Extract the (X, Y) coordinate from the center of the cell holding the provided text.  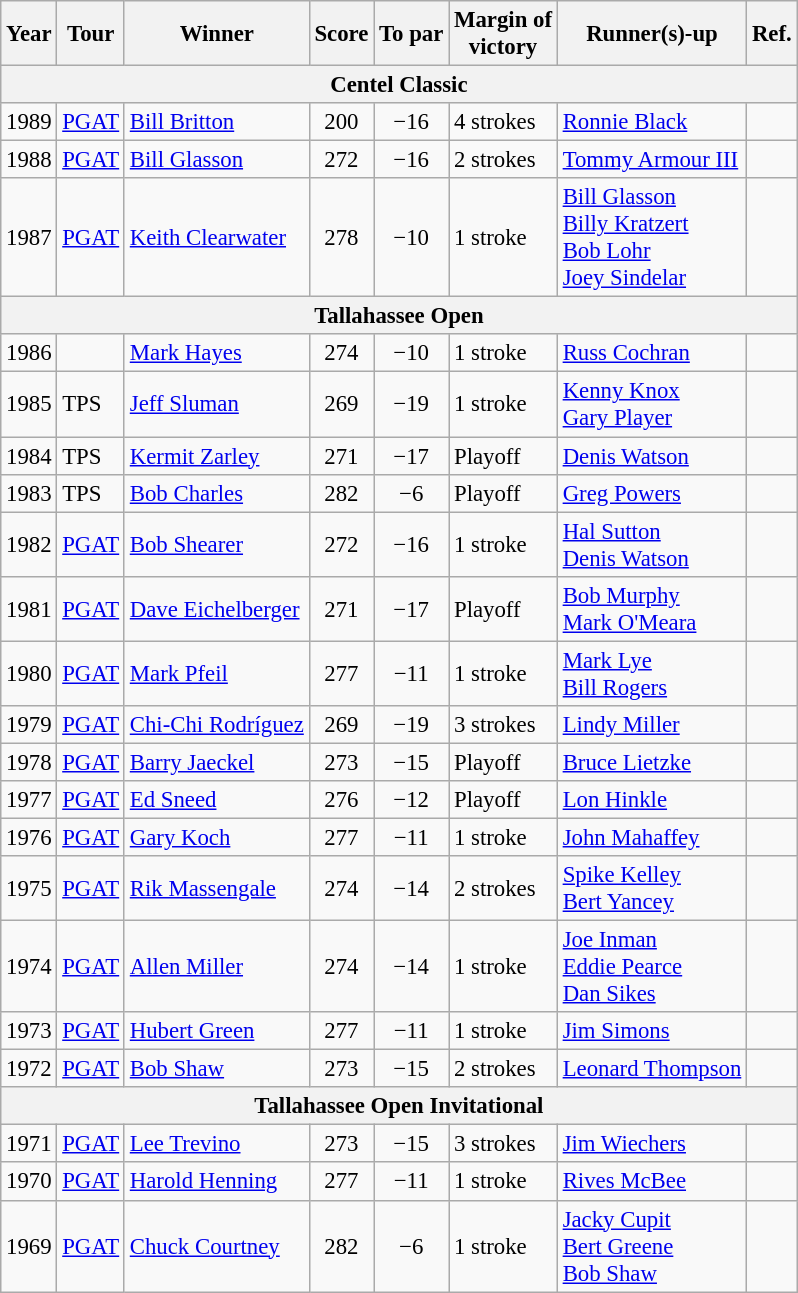
1981 (29, 608)
Tommy Armour III (652, 160)
Year (29, 34)
1989 (29, 122)
Lee Trevino (216, 1144)
Keith Clearwater (216, 238)
Bob Shaw (216, 1069)
Ed Sneed (216, 800)
1987 (29, 238)
1985 (29, 404)
Allen Miller (216, 967)
Dave Eichelberger (216, 608)
Bill Glasson (216, 160)
Spike Kelley Bert Yancey (652, 888)
Jacky Cupit Bert Greene Bob Shaw (652, 1246)
Hubert Green (216, 1031)
Ronnie Black (652, 122)
Tallahassee Open (399, 316)
Bill Glasson Billy Kratzert Bob Lohr Joey Sindelar (652, 238)
Score (342, 34)
276 (342, 800)
Jeff Sluman (216, 404)
To par (412, 34)
Chuck Courtney (216, 1246)
Tour (91, 34)
Rik Massengale (216, 888)
1984 (29, 456)
John Mahaffey (652, 837)
4 strokes (504, 122)
−12 (412, 800)
Runner(s)-up (652, 34)
Bob Murphy Mark O'Meara (652, 608)
1971 (29, 1144)
Bruce Lietzke (652, 762)
Gary Koch (216, 837)
Centel Classic (399, 85)
Joe Inman Eddie Pearce Dan Sikes (652, 967)
1977 (29, 800)
Denis Watson (652, 456)
Ref. (772, 34)
1976 (29, 837)
Kenny Knox Gary Player (652, 404)
1983 (29, 493)
Jim Simons (652, 1031)
1988 (29, 160)
1970 (29, 1182)
1979 (29, 725)
Leonard Thompson (652, 1069)
Bill Britton (216, 122)
Margin ofvictory (504, 34)
Tallahassee Open Invitational (399, 1106)
Barry Jaeckel (216, 762)
Mark Pfeil (216, 674)
Harold Henning (216, 1182)
Jim Wiechers (652, 1144)
1972 (29, 1069)
Winner (216, 34)
278 (342, 238)
1973 (29, 1031)
1975 (29, 888)
1982 (29, 544)
Hal Sutton Denis Watson (652, 544)
Lindy Miller (652, 725)
Bob Shearer (216, 544)
Rives McBee (652, 1182)
Kermit Zarley (216, 456)
1969 (29, 1246)
Lon Hinkle (652, 800)
1980 (29, 674)
1974 (29, 967)
Russ Cochran (652, 353)
Greg Powers (652, 493)
Chi-Chi Rodríguez (216, 725)
200 (342, 122)
Mark Hayes (216, 353)
Mark Lye Bill Rogers (652, 674)
1978 (29, 762)
Bob Charles (216, 493)
1986 (29, 353)
